Pinpoint the cell where the given text exists, returning its [X, Y] midpoint coordinate. 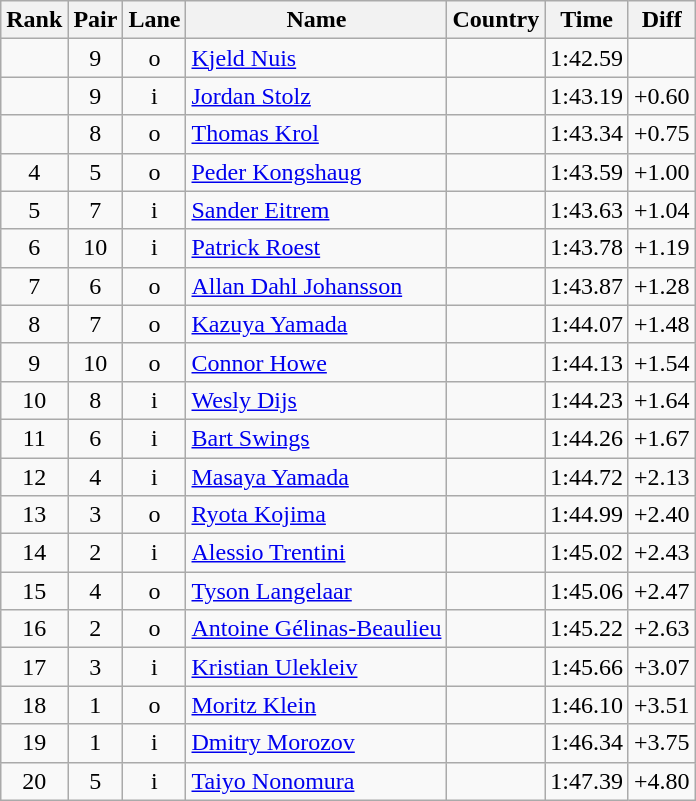
15 [34, 591]
Masaya Yamada [316, 477]
+3.51 [662, 705]
1:45.66 [587, 667]
19 [34, 743]
Alessio Trentini [316, 553]
Country [496, 20]
17 [34, 667]
1:43.19 [587, 96]
+0.75 [662, 134]
Name [316, 20]
+2.13 [662, 477]
Rank [34, 20]
Antoine Gélinas-Beaulieu [316, 629]
+0.60 [662, 96]
20 [34, 781]
+2.63 [662, 629]
1:44.07 [587, 324]
+1.19 [662, 248]
1:46.34 [587, 743]
12 [34, 477]
Ryota Kojima [316, 515]
1:47.39 [587, 781]
Peder Kongshaug [316, 172]
1:45.02 [587, 553]
Pair [96, 20]
Bart Swings [316, 438]
Jordan Stolz [316, 96]
1:44.26 [587, 438]
Sander Eitrem [316, 210]
+4.80 [662, 781]
1:45.22 [587, 629]
Tyson Langelaar [316, 591]
+3.07 [662, 667]
1:43.63 [587, 210]
Kazuya Yamada [316, 324]
+2.47 [662, 591]
Kristian Ulekleiv [316, 667]
14 [34, 553]
Time [587, 20]
Patrick Roest [316, 248]
1:46.10 [587, 705]
+2.43 [662, 553]
Thomas Krol [316, 134]
11 [34, 438]
1:45.06 [587, 591]
+1.64 [662, 400]
1:43.78 [587, 248]
+1.48 [662, 324]
1:44.13 [587, 362]
Allan Dahl Johansson [316, 286]
+1.28 [662, 286]
+1.04 [662, 210]
Wesly Dijs [316, 400]
+2.40 [662, 515]
Moritz Klein [316, 705]
Diff [662, 20]
1:44.72 [587, 477]
Taiyo Nonomura [316, 781]
Connor Howe [316, 362]
1:43.87 [587, 286]
1:42.59 [587, 58]
1:44.99 [587, 515]
1:44.23 [587, 400]
Dmitry Morozov [316, 743]
16 [34, 629]
Kjeld Nuis [316, 58]
+1.00 [662, 172]
+1.54 [662, 362]
13 [34, 515]
18 [34, 705]
Lane [154, 20]
1:43.34 [587, 134]
1:43.59 [587, 172]
+3.75 [662, 743]
+1.67 [662, 438]
